Scan for the cell matching the given text and deliver its (x, y) coordinate at center. 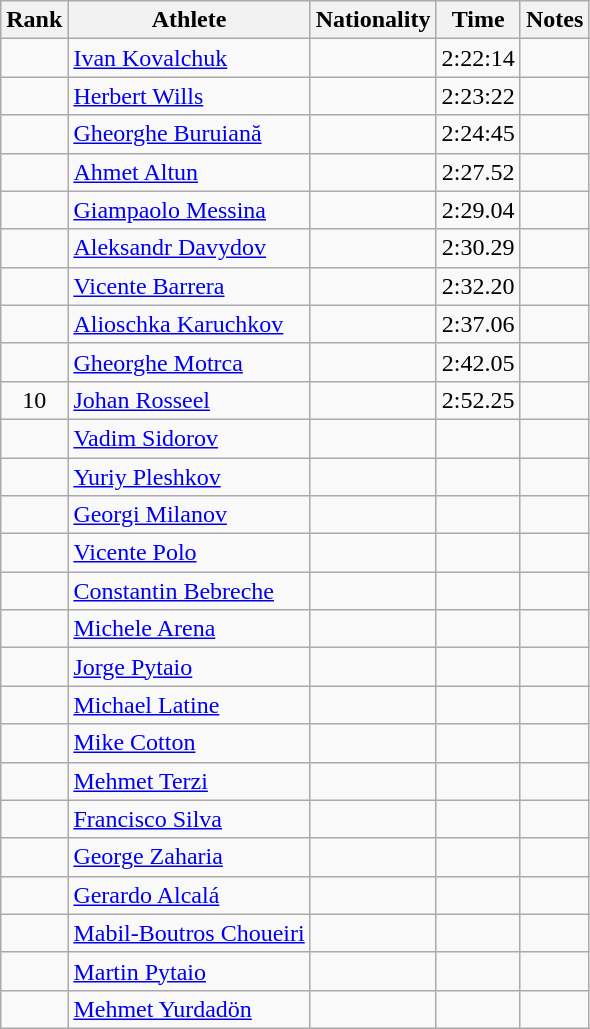
2:29.04 (478, 210)
Martin Pytaio (189, 971)
2:30.29 (478, 248)
Ivan Kovalchuk (189, 58)
Ahmet Altun (189, 172)
2:24:45 (478, 134)
Gheorghe Motrca (189, 362)
2:22:14 (478, 58)
Gerardo Alcalá (189, 895)
2:27.52 (478, 172)
Gheorghe Buruiană (189, 134)
Yuriy Pleshkov (189, 477)
Herbert Wills (189, 96)
Mabil-Boutros Choueiri (189, 933)
2:52.25 (478, 400)
Michele Arena (189, 629)
Athlete (189, 20)
2:42.05 (478, 362)
Notes (554, 20)
2:37.06 (478, 324)
Giampaolo Messina (189, 210)
Vicente Barrera (189, 286)
Johan Rosseel (189, 400)
Rank (34, 20)
Vadim Sidorov (189, 438)
George Zaharia (189, 857)
Time (478, 20)
Michael Latine (189, 705)
Vicente Polo (189, 553)
Aleksandr Davydov (189, 248)
Mehmet Yurdadön (189, 1009)
Alioschka Karuchkov (189, 324)
Mike Cotton (189, 743)
Jorge Pytaio (189, 667)
Mehmet Terzi (189, 781)
Constantin Bebreche (189, 591)
2:32.20 (478, 286)
Francisco Silva (189, 819)
Nationality (373, 20)
2:23:22 (478, 96)
Georgi Milanov (189, 515)
10 (34, 400)
